For the text-containing cell, return its midpoint in [X, Y] coordinate format. 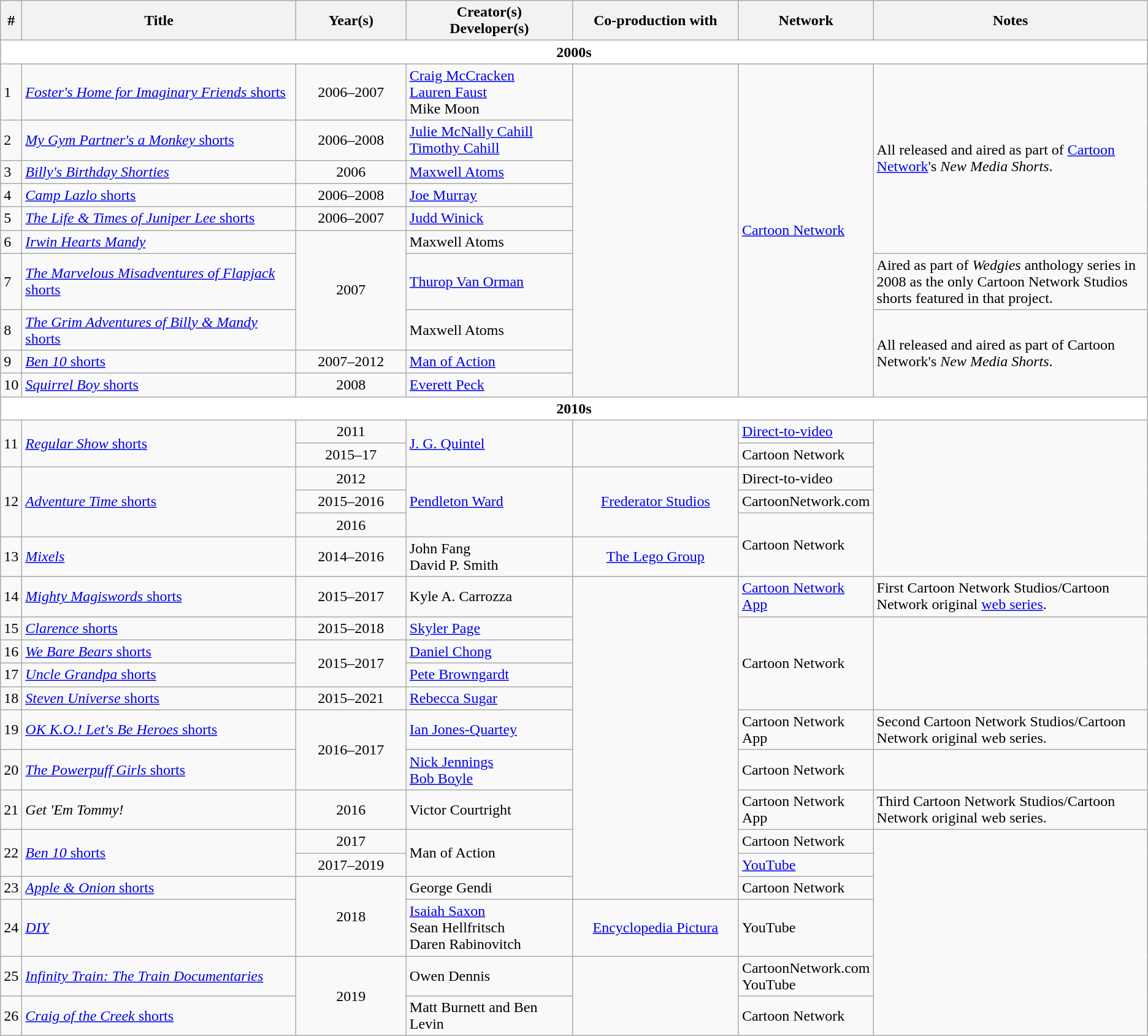
3 [11, 172]
Pete Browngardt [489, 675]
Mighty Magiswords shorts [159, 596]
5 [11, 218]
Apple & Onion shorts [159, 888]
2010s [574, 408]
Rebecca Sugar [489, 698]
Infinity Train: The Train Documentaries [159, 977]
2000s [574, 52]
8 [11, 330]
CartoonNetwork.com [806, 502]
6 [11, 242]
Steven Universe shorts [159, 698]
Camp Lazlo shorts [159, 195]
Squirrel Boy shorts [159, 385]
Judd Winick [489, 218]
Kyle A. Carrozza [489, 596]
Billy's Birthday Shorties [159, 172]
25 [11, 977]
The Powerpuff Girls shorts [159, 769]
CartoonNetwork.comYouTube [806, 977]
2007 [351, 290]
2011 [351, 432]
Adventure Time shorts [159, 502]
2015–17 [351, 455]
Regular Show shorts [159, 443]
2014–2016 [351, 557]
23 [11, 888]
Mixels [159, 557]
Notes [1011, 21]
Title [159, 21]
Matt Burnett and Ben Levin [489, 1016]
Julie McNally CahillTimothy Cahill [489, 140]
My Gym Partner's a Monkey shorts [159, 140]
Frederator Studios [655, 502]
Skyler Page [489, 628]
J. G. Quintel [489, 443]
2018 [351, 916]
18 [11, 698]
Isaiah SaxonSean HellfritschDaren Rabinovitch [489, 928]
2017 [351, 841]
11 [11, 443]
9 [11, 361]
Network [806, 21]
Irwin Hearts Mandy [159, 242]
Year(s) [351, 21]
First Cartoon Network Studios/Cartoon Network original web series. [1011, 596]
2016–2017 [351, 750]
The Marvelous Misadventures of Flapjack shorts [159, 282]
Craig of the Creek shorts [159, 1016]
Foster's Home for Imaginary Friends shorts [159, 92]
Creator(s)Developer(s) [489, 21]
2015–2018 [351, 628]
Aired as part of Wedgies anthology series in 2008 as the only Cartoon Network Studios shorts featured in that project. [1011, 282]
Pendleton Ward [489, 502]
12 [11, 502]
The Life & Times of Juniper Lee shorts [159, 218]
17 [11, 675]
16 [11, 651]
George Gendi [489, 888]
Craig McCrackenLauren FaustMike Moon [489, 92]
2 [11, 140]
DIY [159, 928]
Thurop Van Orman [489, 282]
Get 'Em Tommy! [159, 810]
21 [11, 810]
2017–2019 [351, 864]
4 [11, 195]
13 [11, 557]
Third Cartoon Network Studios/Cartoon Network original web series. [1011, 810]
2015–2021 [351, 698]
10 [11, 385]
Nick JenningsBob Boyle [489, 769]
15 [11, 628]
19 [11, 730]
14 [11, 596]
Second Cartoon Network Studios/Cartoon Network original web series. [1011, 730]
26 [11, 1016]
The Grim Adventures of Billy & Mandy shorts [159, 330]
Everett Peck [489, 385]
Ian Jones-Quartey [489, 730]
1 [11, 92]
2008 [351, 385]
2019 [351, 996]
24 [11, 928]
2006 [351, 172]
The Lego Group [655, 557]
Co-production with [655, 21]
We Bare Bears shorts [159, 651]
Joe Murray [489, 195]
20 [11, 769]
Clarence shorts [159, 628]
2015–2016 [351, 502]
Encyclopedia Pictura [655, 928]
Daniel Chong [489, 651]
Victor Courtright [489, 810]
22 [11, 853]
# [11, 21]
2007–2012 [351, 361]
2012 [351, 478]
John FangDavid P. Smith [489, 557]
Uncle Grandpa shorts [159, 675]
Owen Dennis [489, 977]
OK K.O.! Let's Be Heroes shorts [159, 730]
7 [11, 282]
